Locate the cell with the specified text and output its [X, Y] center coordinate. 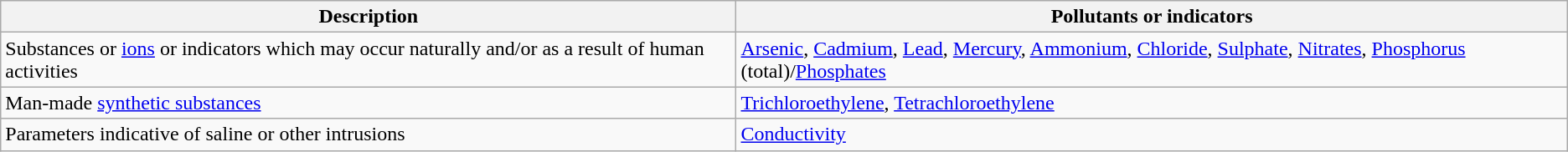
Trichloroethylene, Tetrachloroethylene [1152, 103]
Parameters indicative of saline or other intrusions [369, 134]
Man-made synthetic substances [369, 103]
Substances or ions or indicators which may occur naturally and/or as a result of human activities [369, 60]
Conductivity [1152, 134]
Arsenic, Cadmium, Lead, Mercury, Ammonium, Chloride, Sulphate, Nitrates, Phosphorus (total)/Phosphates [1152, 60]
Description [369, 17]
Pollutants or indicators [1152, 17]
